Determine the (x, y) coordinate at the center of the cell enclosing the given text.  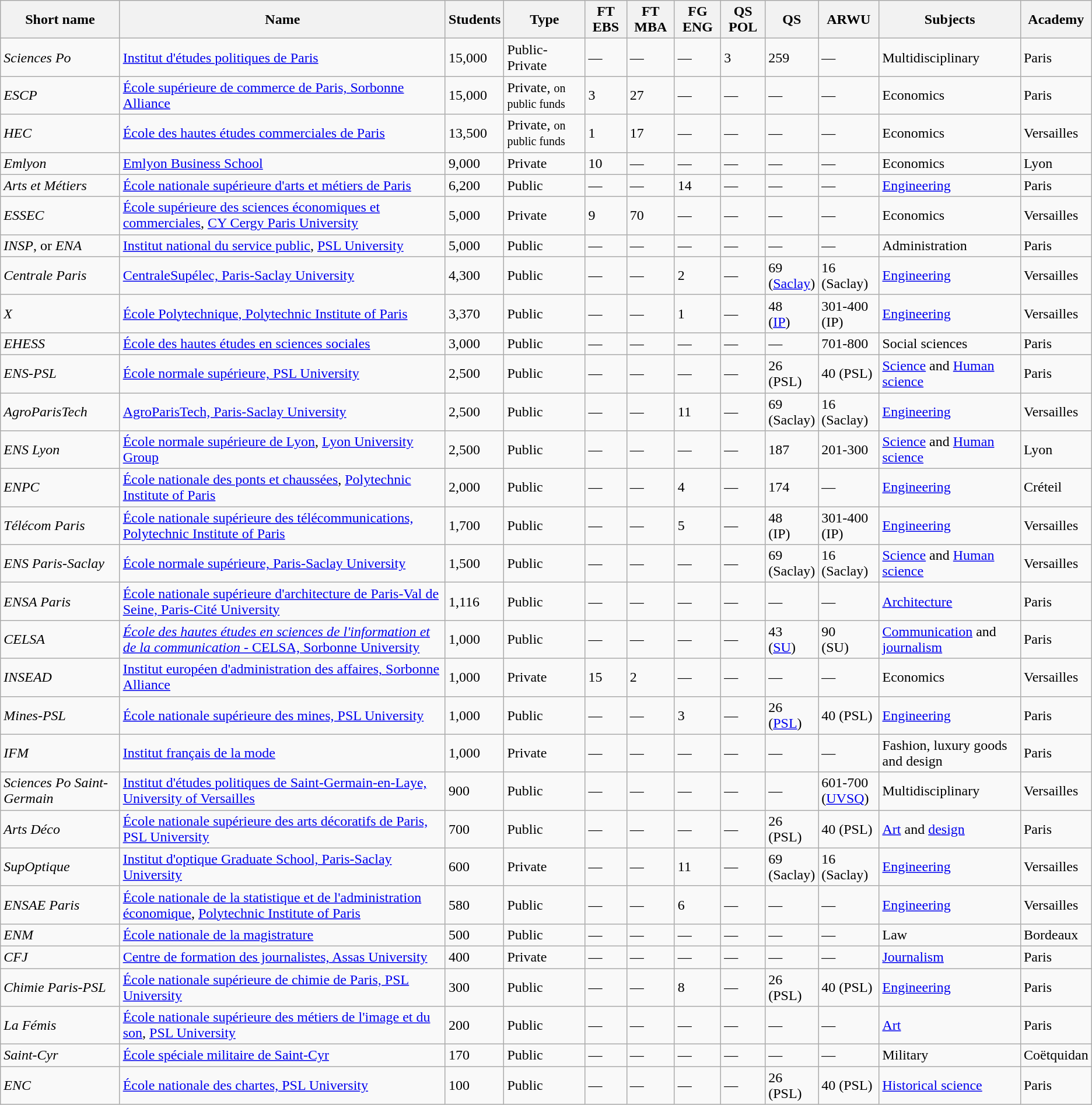
Chimie Paris-PSL (60, 987)
259 (792, 57)
École nationale supérieure d'architecture de Paris-Val de Seine, Paris-Cité University (282, 602)
ARWU (849, 20)
École spéciale militaire de Saint-Cyr (282, 1055)
ENM (60, 935)
Short name (60, 20)
Social sciences (950, 343)
Journalism (950, 957)
Mines-PSL (60, 715)
Architecture (950, 602)
FG ENG (698, 20)
FT EBS (605, 20)
ENS-PSL (60, 373)
AgroParisTech, Paris-Saclay University (282, 412)
Télécom Paris (60, 526)
ENS Lyon (60, 450)
Arts Déco (60, 829)
Law (950, 935)
Military (950, 1055)
Centrale Paris (60, 275)
Arts et Métiers (60, 185)
Emlyon Business School (282, 163)
École nationale supérieure des métiers de l'image et du son, PSL University (282, 1025)
INSP, or ENA (60, 245)
École supérieure des sciences économiques et commerciales, CY Cergy Paris University (282, 216)
X (60, 314)
Institut d'études politiques de Saint-Germain-en-Laye, University of Versailles (282, 791)
4,300 (474, 275)
École nationale de la statistique et de l'administration économique, Polytechnic Institute of Paris (282, 905)
500 (474, 935)
5 (698, 526)
QS POL (743, 20)
ESSEC (60, 216)
ESCP (60, 96)
10 (605, 163)
CELSA (60, 639)
École nationale supérieure des télécommunications, Polytechnic Institute of Paris (282, 526)
170 (474, 1055)
CentraleSupélec, Paris-Saclay University (282, 275)
Students (474, 20)
1,116 (474, 602)
Saint-Cyr (60, 1055)
École des hautes études en sciences de l'information et de la communication - CELSA, Sorbonne University (282, 639)
Institut français de la mode (282, 753)
ENSA Paris (60, 602)
SupOptique (60, 867)
École nationale supérieure d'arts et métiers de Paris (282, 185)
Sciences Po (60, 57)
Art and design (950, 829)
Academy (1056, 20)
INSEAD (60, 678)
Bordeaux (1056, 935)
Name (282, 20)
Sciences Po Saint-Germain (60, 791)
QS (792, 20)
HEC (60, 133)
600 (474, 867)
187 (792, 450)
Subjects (950, 20)
Emlyon (60, 163)
École des hautes études en sciences sociales (282, 343)
Institut d'études politiques de Paris (282, 57)
Institut national du service public, PSL University (282, 245)
9 (605, 216)
300 (474, 987)
IFM (60, 753)
601-700(UVSQ) (849, 791)
6,200 (474, 185)
900 (474, 791)
Communication and journalism (950, 639)
École Polytechnique, Polytechnic Institute of Paris (282, 314)
15 (605, 678)
Administration (950, 245)
ENPC (60, 487)
École des hautes études commerciales de Paris (282, 133)
174 (792, 487)
Public-Private (545, 57)
580 (474, 905)
Créteil (1056, 487)
27 (650, 96)
EHESS (60, 343)
90(SU) (849, 639)
Centre de formation des journalistes, Assas University (282, 957)
École nationale supérieure des arts décoratifs de Paris, PSL University (282, 829)
École normale supérieure de Lyon, Lyon University Group (282, 450)
201-300 (849, 450)
3,370 (474, 314)
CFJ (60, 957)
Art (950, 1025)
École normale supérieure, PSL University (282, 373)
Historical science (950, 1086)
1,500 (474, 563)
14 (698, 185)
701-800 (849, 343)
Institut d'optique Graduate School, Paris-Saclay University (282, 867)
ENC (60, 1086)
ENS Paris-Saclay (60, 563)
4 (698, 487)
École nationale des ponts et chaussées, Polytechnic Institute of Paris (282, 487)
9,000 (474, 163)
La Fémis (60, 1025)
Coëtquidan (1056, 1055)
École nationale supérieure des mines, PSL University (282, 715)
17 (650, 133)
8 (698, 987)
ENSAE Paris (60, 905)
FT MBA (650, 20)
École normale supérieure, Paris-Saclay University (282, 563)
École nationale des chartes, PSL University (282, 1086)
6 (698, 905)
200 (474, 1025)
Type (545, 20)
École nationale de la magistrature (282, 935)
3,000 (474, 343)
100 (474, 1086)
13,500 (474, 133)
AgroParisTech (60, 412)
400 (474, 957)
700 (474, 829)
1,700 (474, 526)
43(SU) (792, 639)
2,000 (474, 487)
École supérieure de commerce de Paris, Sorbonne Alliance (282, 96)
Fashion, luxury goods and design (950, 753)
70 (650, 216)
Institut européen d'administration des affaires, Sorbonne Alliance (282, 678)
École nationale supérieure de chimie de Paris, PSL University (282, 987)
